Provide the (X, Y) coordinate of the cell's center where the given text is located.  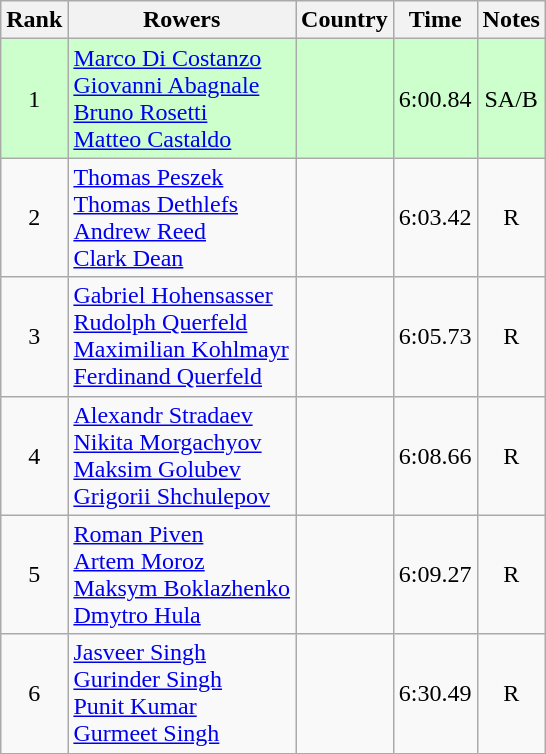
5 (34, 574)
SA/B (511, 98)
Roman PivenArtem MorozMaksym BoklazhenkoDmytro Hula (182, 574)
2 (34, 218)
Thomas PeszekThomas DethlefsAndrew ReedClark Dean (182, 218)
6:30.49 (435, 694)
6:08.66 (435, 456)
Rowers (182, 20)
Time (435, 20)
Alexandr StradaevNikita MorgachyovMaksim GolubevGrigorii Shchulepov (182, 456)
1 (34, 98)
6 (34, 694)
6:00.84 (435, 98)
Country (345, 20)
Jasveer SinghGurinder SinghPunit KumarGurmeet Singh (182, 694)
Notes (511, 20)
Marco Di CostanzoGiovanni AbagnaleBruno RosettiMatteo Castaldo (182, 98)
4 (34, 456)
6:03.42 (435, 218)
3 (34, 336)
Rank (34, 20)
6:09.27 (435, 574)
Gabriel HohensasserRudolph QuerfeldMaximilian KohlmayrFerdinand Querfeld (182, 336)
6:05.73 (435, 336)
